Find where the given text appears and provide that cell's center as (X, Y) coordinate. 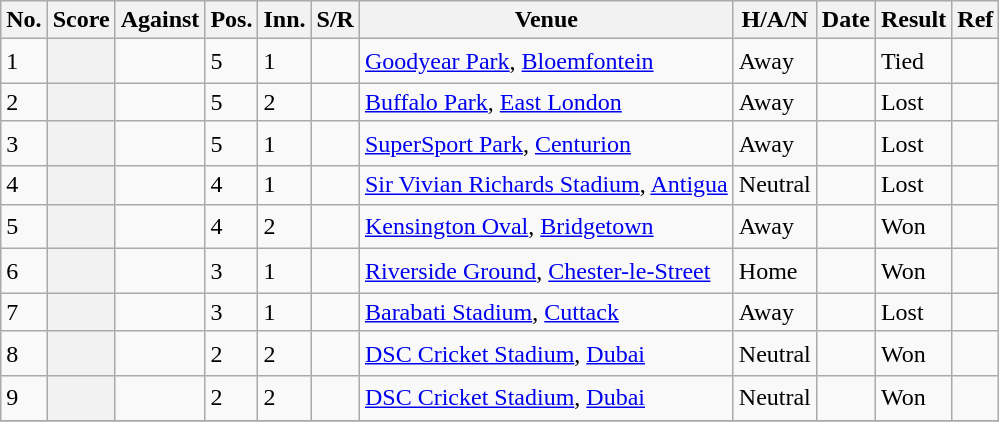
Goodyear Park, Bloemfontein (546, 62)
Score (81, 20)
7 (24, 312)
Barabati Stadium, Cuttack (546, 312)
Venue (546, 20)
Result (913, 20)
Kensington Oval, Bridgetown (546, 226)
Riverside Ground, Chester-le-Street (546, 272)
S/R (335, 20)
Inn. (284, 20)
Home (774, 272)
Date (846, 20)
9 (24, 398)
SuperSport Park, Centurion (546, 144)
Against (160, 20)
Buffalo Park, East London (546, 102)
No. (24, 20)
H/A/N (774, 20)
6 (24, 272)
8 (24, 354)
Sir Vivian Richards Stadium, Antigua (546, 185)
Tied (913, 62)
Ref (976, 20)
Pos. (232, 20)
